Detect which cell encompasses the target text, then output its [x, y] center coordinate. 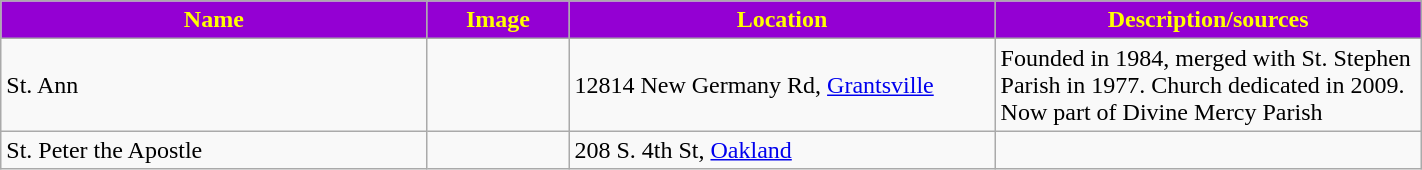
Description/sources [1208, 20]
Image [498, 20]
St. Ann [214, 85]
St. Peter the Apostle [214, 150]
208 S. 4th St, Oakland [782, 150]
12814 New Germany Rd, Grantsville [782, 85]
Name [214, 20]
Founded in 1984, merged with St. Stephen Parish in 1977. Church dedicated in 2009. Now part of Divine Mercy Parish [1208, 85]
Location [782, 20]
